Find where the given text appears and provide that cell's center as (X, Y) coordinate. 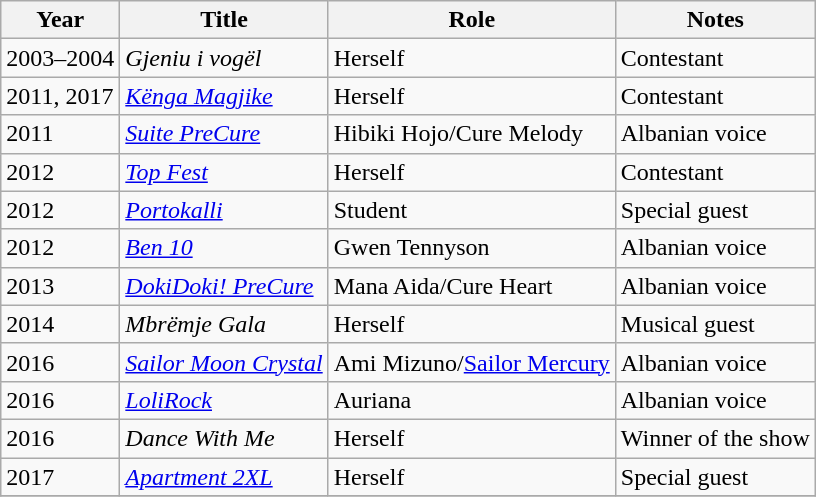
Student (472, 210)
Hibiki Hojo/Cure Melody (472, 134)
2017 (60, 477)
Kënga Magjike (224, 96)
Gwen Tennyson (472, 248)
Mana Aida/Cure Heart (472, 286)
2011 (60, 134)
Notes (715, 20)
LoliRock (224, 400)
DokiDoki! PreCure (224, 286)
Apartment 2XL (224, 477)
Ami Mizuno/Sailor Mercury (472, 362)
Musical guest (715, 324)
2003–2004 (60, 58)
Winner of the show (715, 438)
Ben 10 (224, 248)
Top Fest (224, 172)
Gjeniu i vogël (224, 58)
2014 (60, 324)
Portokalli (224, 210)
2013 (60, 286)
Mbrëmje Gala (224, 324)
Title (224, 20)
Suite PreCure (224, 134)
Auriana (472, 400)
Dance With Me (224, 438)
Role (472, 20)
Year (60, 20)
Sailor Moon Crystal (224, 362)
2011, 2017 (60, 96)
